Provide the [x, y] coordinate of the cell's center where the given text is located.  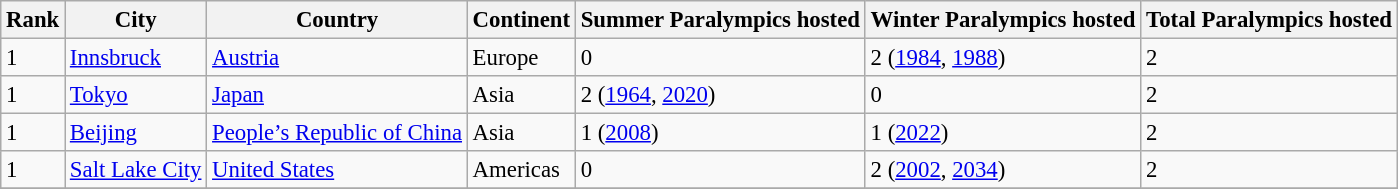
Japan [338, 95]
2 (1984, 1988) [1003, 58]
Europe [521, 58]
Summer Paralympics hosted [720, 20]
Rank [33, 20]
Continent [521, 20]
1 (2008) [720, 133]
United States [338, 170]
People’s Republic of China [338, 133]
2 (1964, 2020) [720, 95]
Americas [521, 170]
Total Paralympics hosted [1270, 20]
1 (2022) [1003, 133]
City [136, 20]
Austria [338, 58]
Country [338, 20]
Innsbruck [136, 58]
Salt Lake City [136, 170]
Tokyo [136, 95]
Beijing [136, 133]
Winter Paralympics hosted [1003, 20]
2 (2002, 2034) [1003, 170]
